Return (x, y) of the center of cell containing provided text 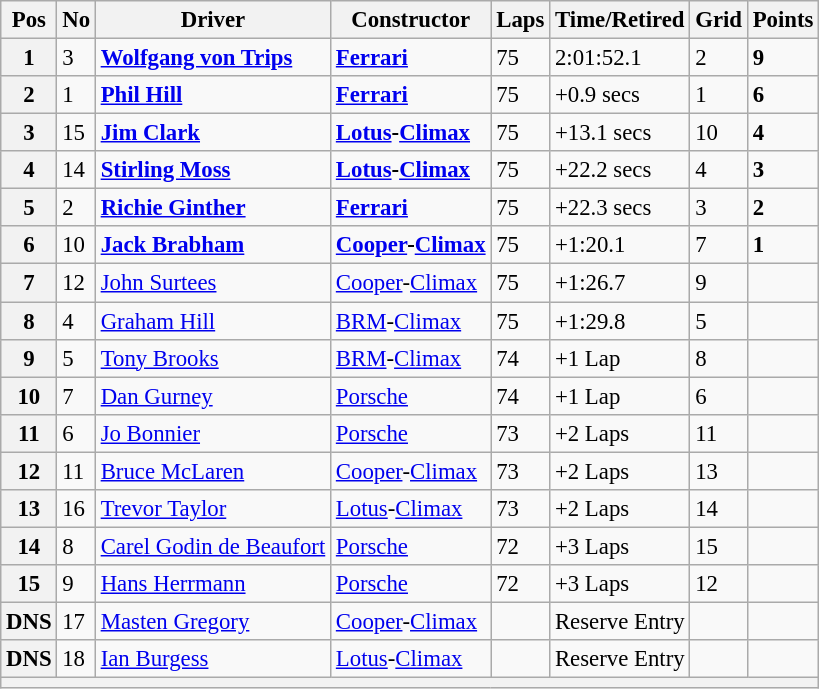
Graham Hill (212, 321)
Hans Herrmann (212, 584)
Tony Brooks (212, 358)
17 (76, 621)
Jo Bonnier (212, 433)
+13.1 secs (620, 133)
Carel Godin de Beaufort (212, 546)
+0.9 secs (620, 95)
Trevor Taylor (212, 509)
Ian Burgess (212, 659)
Jack Brabham (212, 245)
Stirling Moss (212, 170)
+1:20.1 (620, 245)
+22.2 secs (620, 170)
+1:26.7 (620, 283)
Constructor (411, 20)
18 (76, 659)
16 (76, 509)
Richie Ginther (212, 208)
Wolfgang von Trips (212, 58)
Pos (29, 20)
Jim Clark (212, 133)
Driver (212, 20)
Time/Retired (620, 20)
Dan Gurney (212, 396)
2:01:52.1 (620, 58)
Bruce McLaren (212, 471)
Laps (520, 20)
Points (782, 20)
Grid (718, 20)
Phil Hill (212, 95)
Masten Gregory (212, 621)
John Surtees (212, 283)
+22.3 secs (620, 208)
No (76, 20)
+1:29.8 (620, 321)
